Output the [X, Y] coordinate of the center of the cell containing the given text.  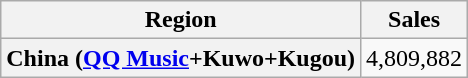
Sales [414, 20]
China (QQ Music+Kuwo+Kugou) [181, 58]
4,809,882 [414, 58]
Region [181, 20]
